Pinpoint the cell where the given text exists, returning its (X, Y) midpoint coordinate. 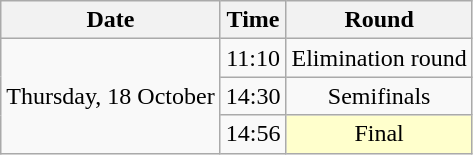
Semifinals (379, 96)
14:56 (253, 134)
Thursday, 18 October (110, 96)
Round (379, 20)
Elimination round (379, 58)
Time (253, 20)
Date (110, 20)
11:10 (253, 58)
Final (379, 134)
14:30 (253, 96)
